Determine the [x, y] coordinate at the center of the cell enclosing the given text.  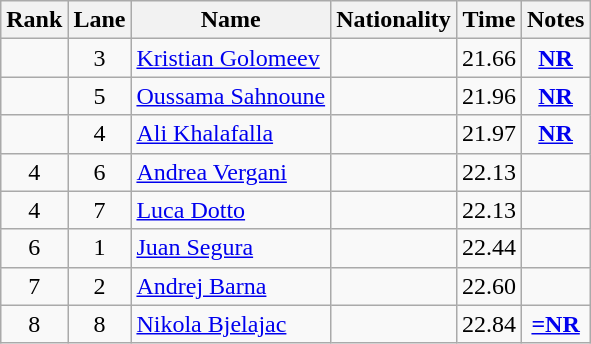
Kristian Golomeev [231, 58]
Name [231, 20]
21.66 [488, 58]
Nikola Bjelajac [231, 324]
Juan Segura [231, 248]
1 [100, 248]
Lane [100, 20]
Rank [34, 20]
Andrea Vergani [231, 172]
21.96 [488, 96]
3 [100, 58]
Andrej Barna [231, 286]
22.60 [488, 286]
Time [488, 20]
Nationality [394, 20]
21.97 [488, 134]
Notes [555, 20]
22.84 [488, 324]
Luca Dotto [231, 210]
2 [100, 286]
Ali Khalafalla [231, 134]
Oussama Sahnoune [231, 96]
5 [100, 96]
22.44 [488, 248]
=NR [555, 324]
